Pinpoint the cell where the given text exists, returning its (x, y) midpoint coordinate. 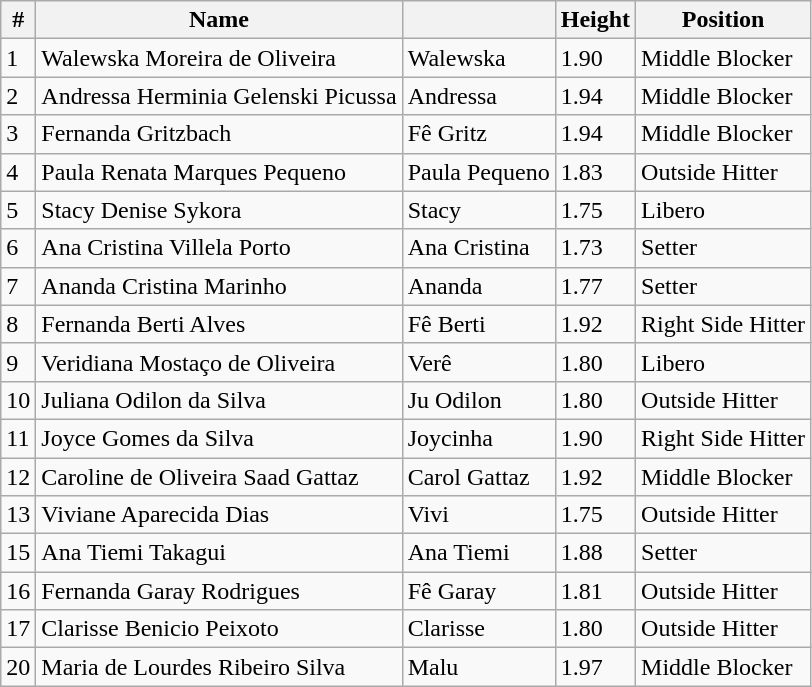
Stacy (478, 210)
Position (724, 20)
6 (18, 248)
Ju Odilon (478, 400)
2 (18, 96)
Malu (478, 667)
Caroline de Oliveira Saad Gattaz (219, 477)
1.77 (595, 286)
# (18, 20)
Height (595, 20)
9 (18, 362)
Andressa Herminia Gelenski Picussa (219, 96)
16 (18, 591)
Ana Cristina (478, 248)
1.97 (595, 667)
Clarisse (478, 629)
7 (18, 286)
Joycinha (478, 438)
Vivi (478, 515)
1 (18, 58)
Maria de Lourdes Ribeiro Silva (219, 667)
Fernanda Garay Rodrigues (219, 591)
Ananda Cristina Marinho (219, 286)
Verê (478, 362)
Walewska Moreira de Oliveira (219, 58)
Ananda (478, 286)
20 (18, 667)
Carol Gattaz (478, 477)
15 (18, 553)
Fernanda Gritzbach (219, 134)
Viviane Aparecida Dias (219, 515)
Ana Tiemi (478, 553)
1.73 (595, 248)
Juliana Odilon da Silva (219, 400)
8 (18, 324)
Fê Berti (478, 324)
Fê Garay (478, 591)
Clarisse Benicio Peixoto (219, 629)
3 (18, 134)
Joyce Gomes da Silva (219, 438)
1.88 (595, 553)
17 (18, 629)
Fê Gritz (478, 134)
Ana Tiemi Takagui (219, 553)
Paula Renata Marques Pequeno (219, 172)
Andressa (478, 96)
4 (18, 172)
1.81 (595, 591)
Fernanda Berti Alves (219, 324)
11 (18, 438)
5 (18, 210)
12 (18, 477)
13 (18, 515)
Paula Pequeno (478, 172)
Stacy Denise Sykora (219, 210)
Walewska (478, 58)
Ana Cristina Villela Porto (219, 248)
Veridiana Mostaço de Oliveira (219, 362)
Name (219, 20)
10 (18, 400)
1.83 (595, 172)
